From the cell containing the given text, extract its center point as [x, y] coordinate. 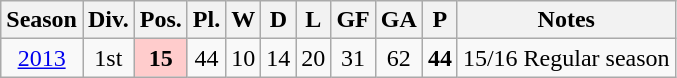
15/16 Regular season [566, 58]
2013 [42, 58]
Div. [108, 20]
D [278, 20]
20 [314, 58]
Notes [566, 20]
1st [108, 58]
31 [353, 58]
10 [244, 58]
Pos. [160, 20]
Pl. [206, 20]
L [314, 20]
15 [160, 58]
GF [353, 20]
62 [398, 58]
P [440, 20]
Season [42, 20]
W [244, 20]
GA [398, 20]
14 [278, 58]
